Capture the cell that displays the provided text and extract its [x, y] central coordinate. 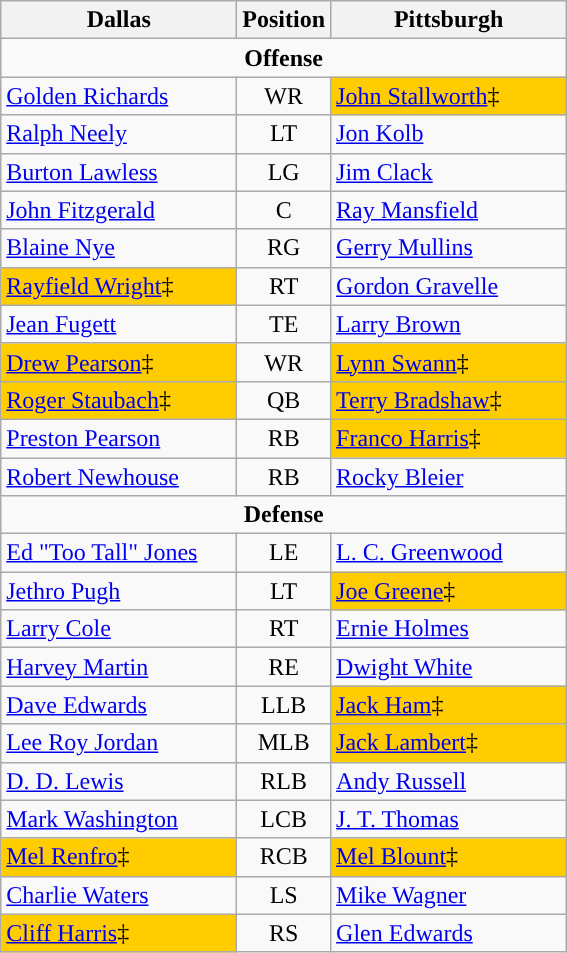
LS [284, 895]
Defense [284, 515]
RLB [284, 781]
Jon Kolb [449, 134]
Terry Bradshaw‡ [449, 400]
Position [284, 20]
Cliff Harris‡ [119, 933]
Mel Blount‡ [449, 857]
QB [284, 400]
Jack Lambert‡ [449, 743]
Offense [284, 58]
Roger Staubach‡ [119, 400]
Blaine Nye [119, 248]
Dwight White [449, 667]
Glen Edwards [449, 933]
Gordon Gravelle [449, 286]
Ray Mansfield [449, 210]
C [284, 210]
D. D. Lewis [119, 781]
Ernie Holmes [449, 629]
Mark Washington [119, 819]
RS [284, 933]
Harvey Martin [119, 667]
Jim Clack [449, 172]
Joe Greene‡ [449, 591]
LE [284, 553]
Drew Pearson‡ [119, 362]
RG [284, 248]
Golden Richards [119, 96]
Rayfield Wright‡ [119, 286]
L. C. Greenwood [449, 553]
John Fitzgerald [119, 210]
Dallas [119, 20]
LG [284, 172]
Larry Brown [449, 324]
John Stallworth‡ [449, 96]
Mel Renfro‡ [119, 857]
Burton Lawless [119, 172]
Dave Edwards [119, 705]
Gerry Mullins [449, 248]
Pittsburgh [449, 20]
Jethro Pugh [119, 591]
TE [284, 324]
Rocky Bleier [449, 477]
Robert Newhouse [119, 477]
Andy Russell [449, 781]
RE [284, 667]
LCB [284, 819]
J. T. Thomas [449, 819]
Ralph Neely [119, 134]
Lynn Swann‡ [449, 362]
Jean Fugett [119, 324]
Ed "Too Tall" Jones [119, 553]
Franco Harris‡ [449, 438]
Preston Pearson [119, 438]
Charlie Waters [119, 895]
Larry Cole [119, 629]
LLB [284, 705]
MLB [284, 743]
Mike Wagner [449, 895]
Lee Roy Jordan [119, 743]
Jack Ham‡ [449, 705]
RCB [284, 857]
